Scan for the cell matching the given text and deliver its [X, Y] coordinate at center. 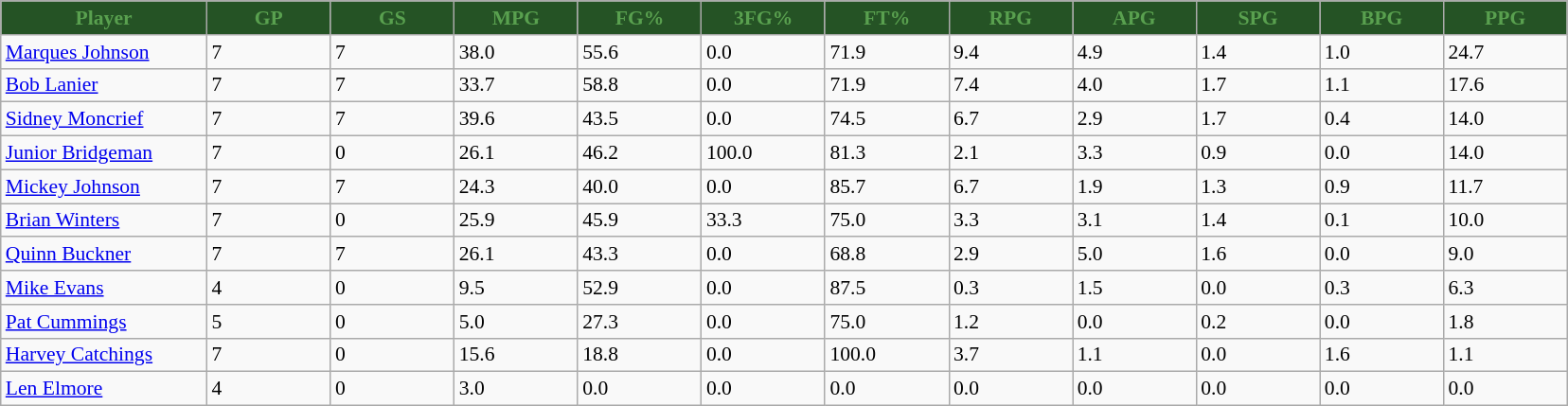
24.7 [1506, 52]
MPG [517, 18]
87.5 [886, 288]
Quinn Buckner [104, 255]
3.0 [517, 389]
3.1 [1134, 221]
3FG% [763, 18]
1.2 [1011, 322]
2.1 [1011, 153]
Bob Lanier [104, 85]
68.8 [886, 255]
74.5 [886, 119]
33.7 [517, 85]
52.9 [640, 288]
Marques Johnson [104, 52]
40.0 [640, 186]
25.9 [517, 221]
7.4 [1011, 85]
9.5 [517, 288]
85.7 [886, 186]
43.5 [640, 119]
1.5 [1134, 288]
11.7 [1506, 186]
Player [104, 18]
1.3 [1257, 186]
0.4 [1382, 119]
Junior Bridgeman [104, 153]
1.8 [1506, 322]
5 [269, 322]
18.8 [640, 355]
Pat Cummings [104, 322]
55.6 [640, 52]
81.3 [886, 153]
Len Elmore [104, 389]
4.9 [1134, 52]
SPG [1257, 18]
9.0 [1506, 255]
PPG [1506, 18]
1.9 [1134, 186]
4.0 [1134, 85]
38.0 [517, 52]
RPG [1011, 18]
6.3 [1506, 288]
BPG [1382, 18]
9.4 [1011, 52]
0.1 [1382, 221]
43.3 [640, 255]
24.3 [517, 186]
39.6 [517, 119]
45.9 [640, 221]
FG% [640, 18]
APG [1134, 18]
3.7 [1011, 355]
Mike Evans [104, 288]
27.3 [640, 322]
FT% [886, 18]
10.0 [1506, 221]
Brian Winters [104, 221]
GP [269, 18]
15.6 [517, 355]
Harvey Catchings [104, 355]
1.0 [1382, 52]
Sidney Moncrief [104, 119]
GS [392, 18]
17.6 [1506, 85]
58.8 [640, 85]
Mickey Johnson [104, 186]
33.3 [763, 221]
0.2 [1257, 322]
46.2 [640, 153]
